Determine the (X, Y) coordinate at the center of the cell enclosing the given text.  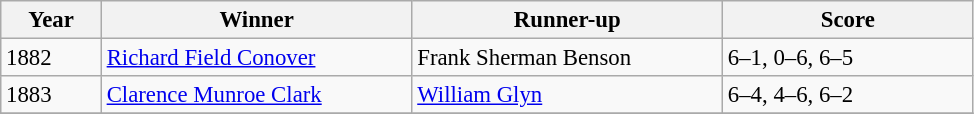
6–4, 4–6, 6–2 (848, 95)
Runner-up (568, 20)
Clarence Munroe Clark (256, 95)
William Glyn (568, 95)
6–1, 0–6, 6–5 (848, 58)
Winner (256, 20)
Year (52, 20)
Richard Field Conover (256, 58)
Score (848, 20)
1883 (52, 95)
1882 (52, 58)
Frank Sherman Benson (568, 58)
